Locate the cell with the specified text and output its [x, y] center coordinate. 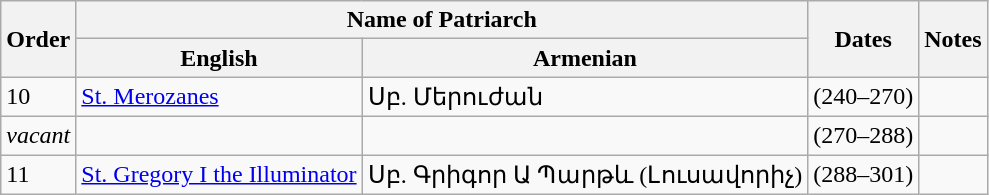
St. Merozanes [219, 97]
Order [38, 39]
vacant [38, 135]
Armenian [585, 58]
11 [38, 174]
Սբ. Գրիգոր Ա Պարթև (Լուսավորիչ) [585, 174]
Name of Patriarch [442, 20]
(270–288) [864, 135]
English [219, 58]
St. Gregory I the Illuminator [219, 174]
Dates [864, 39]
10 [38, 97]
(288–301) [864, 174]
Սբ. Մերուժան [585, 97]
Notes [953, 39]
(240–270) [864, 97]
